Output the (x, y) coordinate of the center of the cell containing the given text.  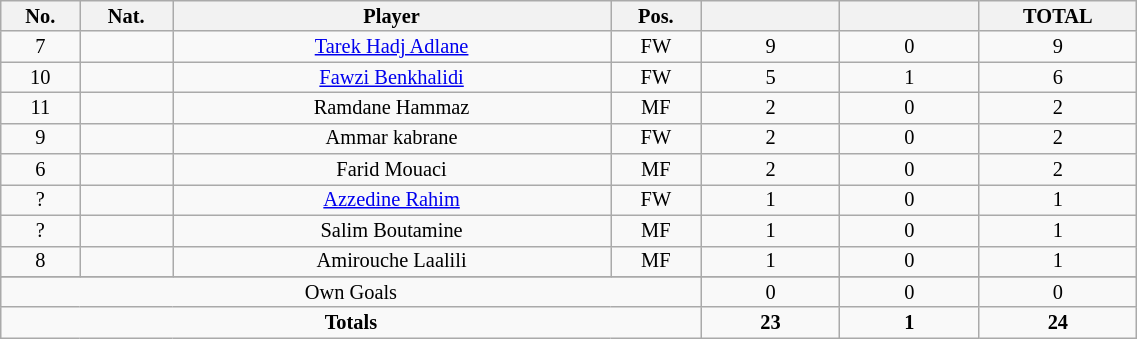
Azzedine Rahim (392, 200)
Salim Boutamine (392, 230)
23 (770, 322)
No. (40, 16)
24 (1058, 322)
TOTAL (1058, 16)
Farid Mouaci (392, 170)
Own Goals (351, 292)
11 (40, 108)
Tarek Hadj Adlane (392, 46)
Ammar kabrane (392, 138)
Player (392, 16)
Nat. (126, 16)
7 (40, 46)
Fawzi Benkhalidi (392, 78)
5 (770, 78)
8 (40, 262)
Ramdane Hammaz (392, 108)
Pos. (656, 16)
10 (40, 78)
Totals (351, 322)
Amirouche Laalili (392, 262)
